Output the [X, Y] coordinate of the center of the cell containing the given text.  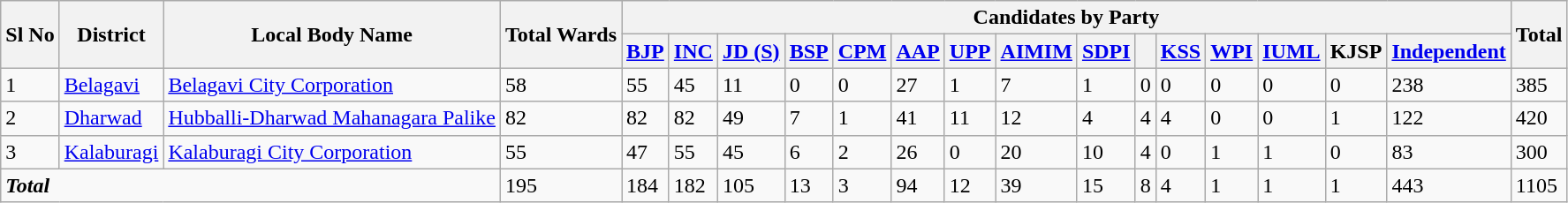
83 [1449, 152]
20 [1036, 152]
Hubballi-Dharwad Mahanagara Palike [332, 118]
Local Body Name [332, 34]
182 [693, 185]
6 [809, 152]
39 [1036, 185]
BJP [646, 51]
KSS [1180, 51]
District [111, 34]
10 [1106, 152]
238 [1449, 85]
Kalaburagi [111, 152]
SDPI [1106, 51]
AIMIM [1036, 51]
420 [1539, 118]
Kalaburagi City Corporation [332, 152]
385 [1539, 85]
300 [1539, 152]
IUML [1292, 51]
94 [918, 185]
Sl No [30, 34]
105 [751, 185]
UPP [970, 51]
49 [751, 118]
CPM [862, 51]
AAP [918, 51]
KJSP [1356, 51]
47 [646, 152]
122 [1449, 118]
JD (S) [751, 51]
27 [918, 85]
Independent [1449, 51]
15 [1106, 185]
443 [1449, 185]
1105 [1539, 185]
INC [693, 51]
13 [809, 185]
41 [918, 118]
BSP [809, 51]
184 [646, 185]
Dharwad [111, 118]
Belagavi City Corporation [332, 85]
WPI [1231, 51]
Total Wards [560, 34]
26 [918, 152]
195 [560, 185]
8 [1145, 185]
58 [560, 85]
Belagavi [111, 85]
Candidates by Party [1067, 18]
